Find where the given text appears and provide that cell's center as [X, Y] coordinate. 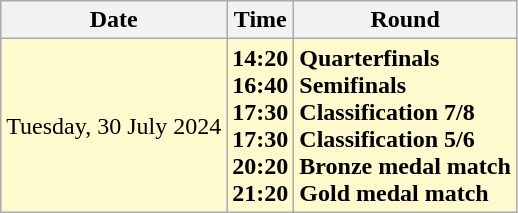
Time [260, 20]
Round [406, 20]
Tuesday, 30 July 2024 [114, 126]
Date [114, 20]
QuarterfinalsSemifinalsClassification 7/8Classification 5/6Bronze medal matchGold medal match [406, 126]
14:2016:4017:3017:3020:2021:20 [260, 126]
